Extract the (X, Y) coordinate from the center of the cell holding the provided text.  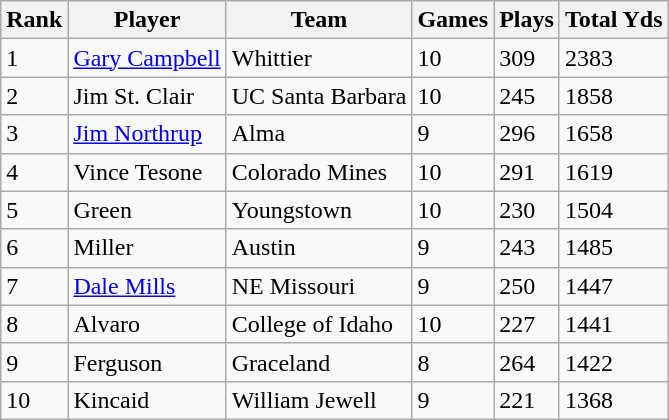
Graceland (319, 362)
Kincaid (147, 400)
Rank (34, 20)
UC Santa Barbara (319, 96)
3 (34, 134)
1658 (614, 134)
Jim Northrup (147, 134)
Whittier (319, 58)
1858 (614, 96)
Gary Campbell (147, 58)
296 (527, 134)
Green (147, 210)
Total Yds (614, 20)
2 (34, 96)
1619 (614, 172)
Miller (147, 248)
250 (527, 286)
1447 (614, 286)
1485 (614, 248)
William Jewell (319, 400)
1441 (614, 324)
Colorado Mines (319, 172)
309 (527, 58)
Plays (527, 20)
Jim St. Clair (147, 96)
NE Missouri (319, 286)
291 (527, 172)
Ferguson (147, 362)
2383 (614, 58)
Player (147, 20)
4 (34, 172)
Team (319, 20)
227 (527, 324)
1368 (614, 400)
Games (453, 20)
College of Idaho (319, 324)
1422 (614, 362)
264 (527, 362)
245 (527, 96)
1504 (614, 210)
1 (34, 58)
6 (34, 248)
5 (34, 210)
243 (527, 248)
230 (527, 210)
Youngstown (319, 210)
Austin (319, 248)
221 (527, 400)
Dale Mills (147, 286)
Alvaro (147, 324)
7 (34, 286)
Vince Tesone (147, 172)
Alma (319, 134)
